Return the (x, y) coordinate for the center point of the cell that contains the specified text.  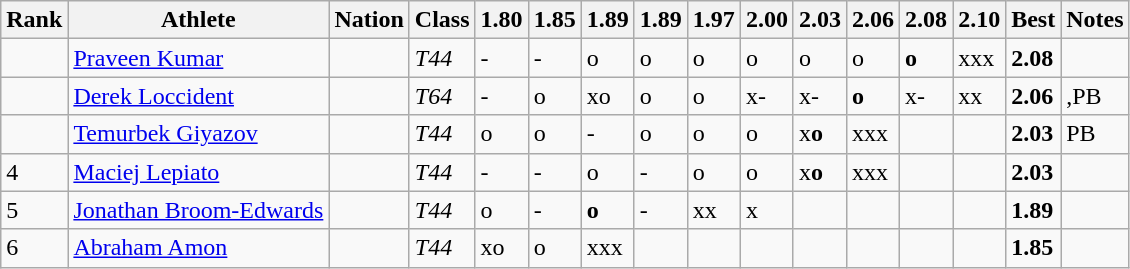
1.80 (502, 20)
2.00 (766, 20)
5 (34, 210)
Athlete (198, 20)
Rank (34, 20)
Abraham Amon (198, 248)
Temurbek Giyazov (198, 134)
Notes (1095, 20)
Nation (369, 20)
,PB (1095, 96)
PB (1095, 134)
Class (442, 20)
4 (34, 172)
T64 (442, 96)
x (766, 210)
Derek Loccident (198, 96)
Jonathan Broom-Edwards (198, 210)
Praveen Kumar (198, 58)
Best (1034, 20)
6 (34, 248)
1.97 (714, 20)
2.10 (980, 20)
Maciej Lepiato (198, 172)
